From the cell containing the given text, extract its center point as [X, Y] coordinate. 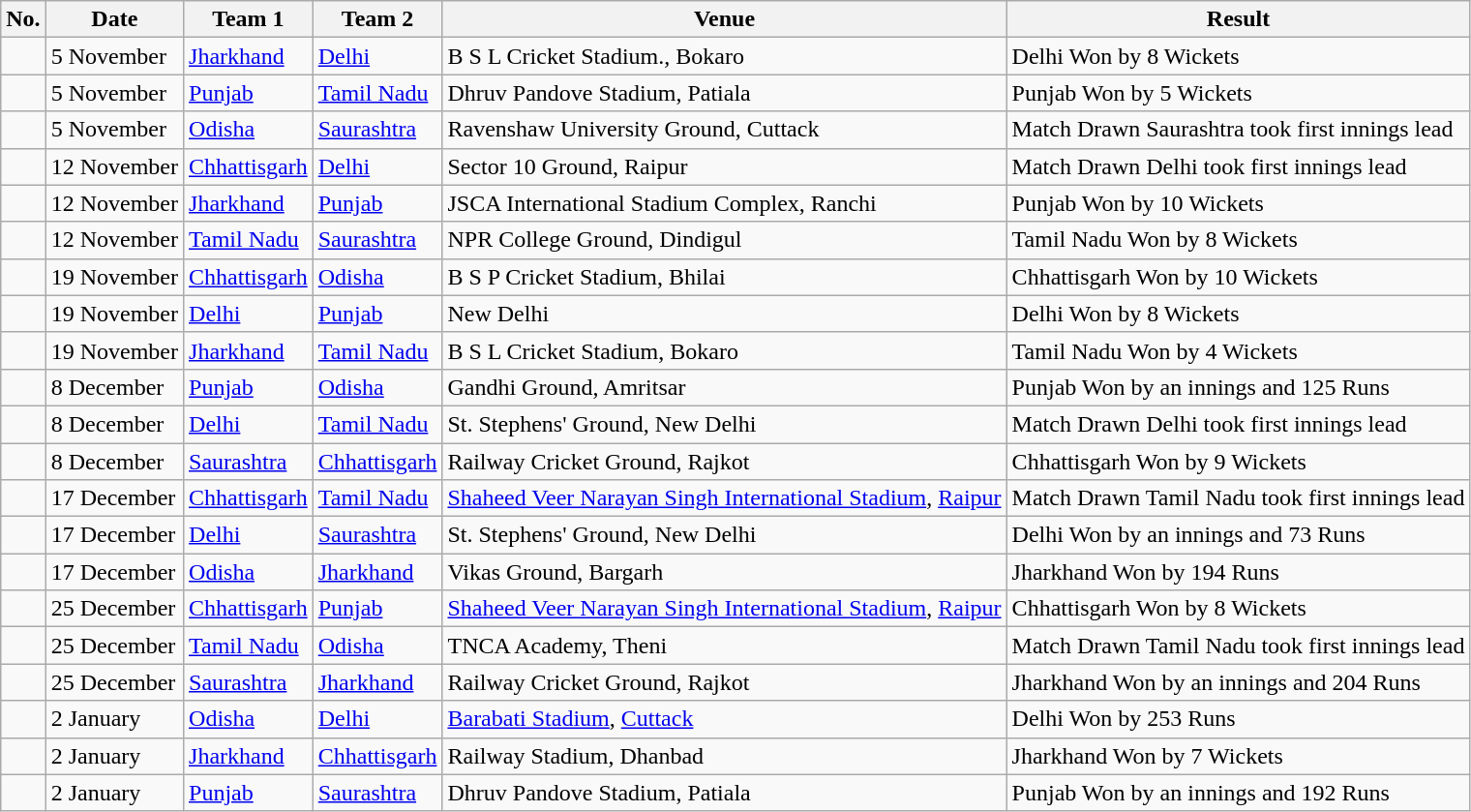
No. [23, 19]
Tamil Nadu Won by 4 Wickets [1239, 350]
JSCA International Stadium Complex, Ranchi [724, 203]
Chhattisgarh Won by 9 Wickets [1239, 462]
Jharkhand Won by 194 Runs [1239, 572]
Punjab Won by an innings and 125 Runs [1239, 387]
Barabati Stadium, Cuttack [724, 719]
B S P Cricket Stadium, Bhilai [724, 277]
Railway Stadium, Dhanbad [724, 756]
Punjab Won by 10 Wickets [1239, 203]
Gandhi Ground, Amritsar [724, 387]
Ravenshaw University Ground, Cuttack [724, 130]
Venue [724, 19]
B S L Cricket Stadium., Bokaro [724, 56]
Match Drawn Saurashtra took first innings lead [1239, 130]
Delhi Won by an innings and 73 Runs [1239, 535]
Jharkhand Won by an innings and 204 Runs [1239, 682]
TNCA Academy, Theni [724, 646]
Delhi Won by 253 Runs [1239, 719]
Chhattisgarh Won by 8 Wickets [1239, 609]
Jharkhand Won by 7 Wickets [1239, 756]
Date [114, 19]
NPR College Ground, Dindigul [724, 240]
B S L Cricket Stadium, Bokaro [724, 350]
Sector 10 Ground, Raipur [724, 166]
Chhattisgarh Won by 10 Wickets [1239, 277]
Team 2 [377, 19]
Tamil Nadu Won by 8 Wickets [1239, 240]
Vikas Ground, Bargarh [724, 572]
Result [1239, 19]
Punjab Won by 5 Wickets [1239, 93]
Team 1 [249, 19]
New Delhi [724, 314]
Punjab Won by an innings and 192 Runs [1239, 793]
